Determine the (X, Y) coordinate at the center of the cell enclosing the given text.  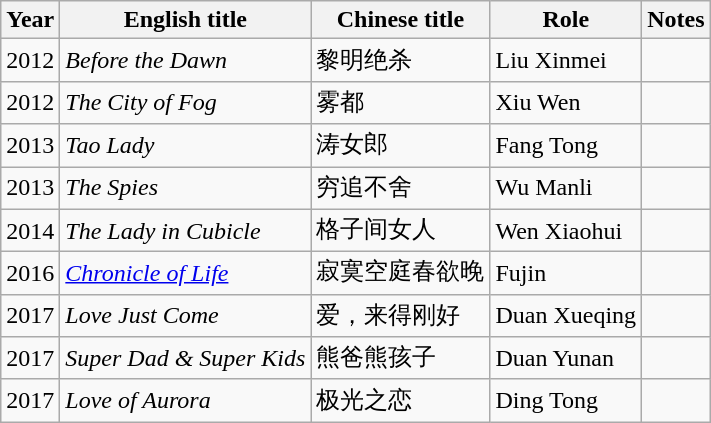
Ding Tong (566, 400)
Year (30, 20)
雾都 (400, 102)
Love Just Come (186, 316)
English title (186, 20)
Fujin (566, 274)
格子间女人 (400, 230)
The City of Fog (186, 102)
Liu Xinmei (566, 60)
The Lady in Cubicle (186, 230)
Super Dad & Super Kids (186, 358)
Chinese title (400, 20)
Duan Xueqing (566, 316)
熊爸熊孩子 (400, 358)
Xiu Wen (566, 102)
Fang Tong (566, 146)
Wen Xiaohui (566, 230)
爱，来得刚好 (400, 316)
Duan Yunan (566, 358)
Before the Dawn (186, 60)
Role (566, 20)
Tao Lady (186, 146)
The Spies (186, 188)
涛女郎 (400, 146)
Love of Aurora (186, 400)
极光之恋 (400, 400)
Chronicle of Life (186, 274)
2016 (30, 274)
寂寞空庭春欲晚 (400, 274)
2014 (30, 230)
Wu Manli (566, 188)
穷追不舍 (400, 188)
Notes (676, 20)
黎明绝杀 (400, 60)
